Output the (X, Y) coordinate of the center of the cell containing the given text.  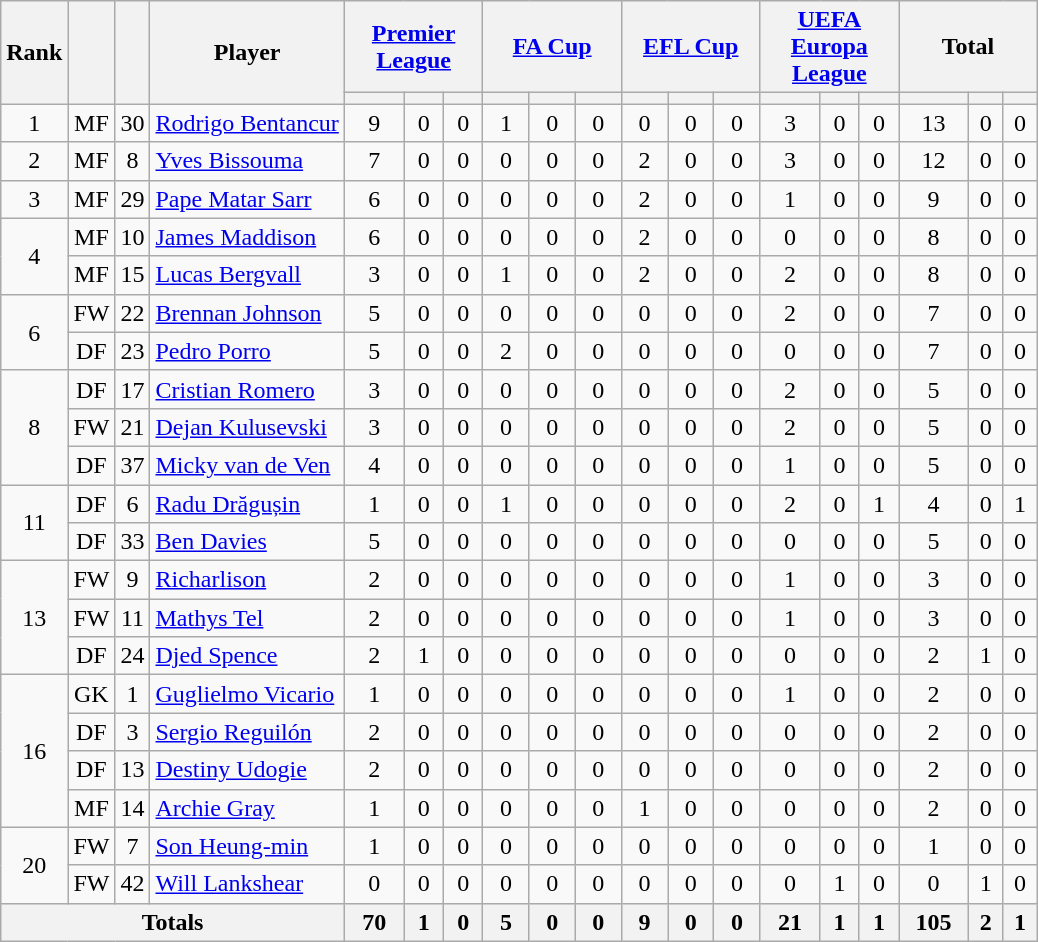
33 (132, 542)
Cristian Romero (247, 389)
Premier League (414, 47)
Djed Spence (247, 656)
Player (247, 52)
Destiny Udogie (247, 770)
GK (92, 694)
Pedro Porro (247, 351)
10 (132, 237)
17 (132, 389)
Yves Bissouma (247, 161)
UEFA Europa League (830, 47)
16 (34, 751)
Richarlison (247, 580)
23 (132, 351)
12 (934, 161)
Guglielmo Vicario (247, 694)
15 (132, 275)
Lucas Bergvall (247, 275)
42 (132, 884)
20 (34, 865)
Rank (34, 52)
James Maddison (247, 237)
Pape Matar Sarr (247, 199)
Son Heung-min (247, 846)
Totals (173, 922)
Dejan Kulusevski (247, 427)
Sergio Reguilón (247, 732)
Mathys Tel (247, 618)
Archie Gray (247, 808)
70 (374, 922)
Radu Drăgușin (247, 503)
Will Lankshear (247, 884)
29 (132, 199)
FA Cup (552, 47)
22 (132, 313)
14 (132, 808)
24 (132, 656)
EFL Cup (690, 47)
Rodrigo Bentancur (247, 123)
Brennan Johnson (247, 313)
105 (934, 922)
Micky van de Ven (247, 465)
Ben Davies (247, 542)
37 (132, 465)
Total (968, 47)
30 (132, 123)
